Pinpoint the cell where the given text exists, returning its [x, y] midpoint coordinate. 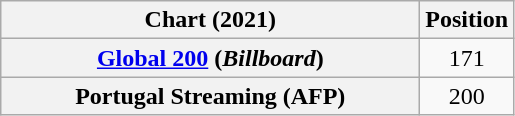
Chart (2021) [210, 20]
200 [467, 96]
171 [467, 58]
Position [467, 20]
Global 200 (Billboard) [210, 58]
Portugal Streaming (AFP) [210, 96]
